From the cell containing the given text, extract its center point as (X, Y) coordinate. 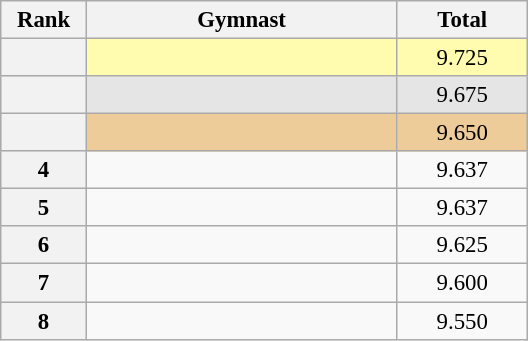
9.600 (462, 283)
9.675 (462, 95)
6 (44, 245)
9.650 (462, 133)
Rank (44, 20)
4 (44, 170)
5 (44, 208)
9.625 (462, 245)
9.550 (462, 321)
Total (462, 20)
9.725 (462, 58)
8 (44, 321)
Gymnast (242, 20)
7 (44, 283)
